Return (X, Y) of the center of cell containing provided text 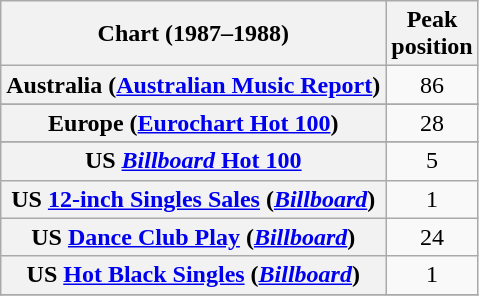
Chart (1987–1988) (194, 34)
US 12-inch Singles Sales (Billboard) (194, 199)
US Dance Club Play (Billboard) (194, 237)
Europe (Eurochart Hot 100) (194, 123)
US Billboard Hot 100 (194, 161)
Peakposition (432, 34)
86 (432, 85)
US Hot Black Singles (Billboard) (194, 275)
Australia (Australian Music Report) (194, 85)
5 (432, 161)
28 (432, 123)
24 (432, 237)
